Output the (X, Y) coordinate of the center of the cell containing the given text.  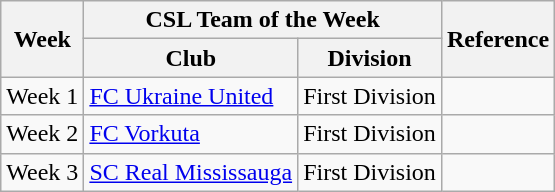
SC Real Mississauga (191, 172)
Week 3 (42, 172)
FC Ukraine United (191, 96)
Club (191, 58)
FC Vorkuta (191, 134)
Week 1 (42, 96)
Week 2 (42, 134)
Week (42, 39)
CSL Team of the Week (263, 20)
Division (370, 58)
Reference (498, 39)
